Pinpoint the cell where the given text exists, returning its [x, y] midpoint coordinate. 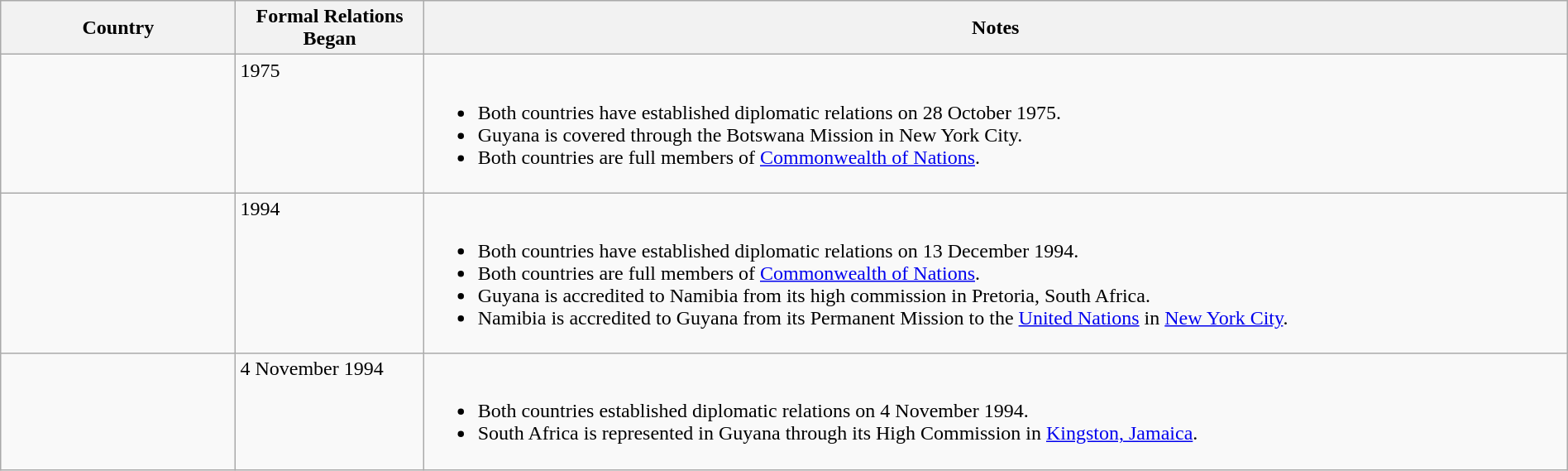
4 November 1994 [329, 411]
1994 [329, 273]
1975 [329, 124]
Formal Relations Began [329, 28]
Country [118, 28]
Notes [996, 28]
